For the text-containing cell, return its midpoint in (x, y) coordinate format. 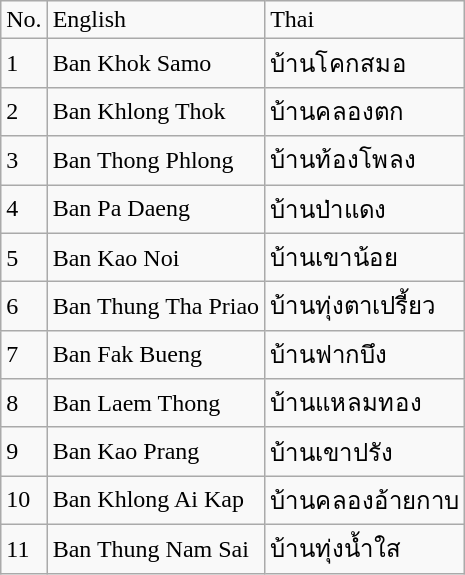
2 (24, 112)
บ้านคลองตก (365, 112)
8 (24, 404)
Ban Khlong Thok (156, 112)
3 (24, 160)
9 (24, 452)
บ้านแหลมทอง (365, 404)
Ban Pa Daeng (156, 208)
บ้านทุ่งน้ำใส (365, 548)
บ้านเขาปรัง (365, 452)
English (156, 20)
No. (24, 20)
บ้านคลองอ้ายกาบ (365, 500)
Ban Kao Prang (156, 452)
5 (24, 258)
Ban Fak Bueng (156, 354)
10 (24, 500)
Ban Thung Nam Sai (156, 548)
Ban Thong Phlong (156, 160)
บ้านป่าแดง (365, 208)
Ban Khlong Ai Kap (156, 500)
4 (24, 208)
Ban Khok Samo (156, 64)
7 (24, 354)
บ้านท้องโพลง (365, 160)
11 (24, 548)
บ้านเขาน้อย (365, 258)
Ban Thung Tha Priao (156, 306)
Ban Kao Noi (156, 258)
บ้านโคกสมอ (365, 64)
6 (24, 306)
บ้านทุ่งตาเปรี้ยว (365, 306)
บ้านฟากบึง (365, 354)
1 (24, 64)
Thai (365, 20)
Ban Laem Thong (156, 404)
